Pinpoint the cell where the given text exists, returning its (X, Y) midpoint coordinate. 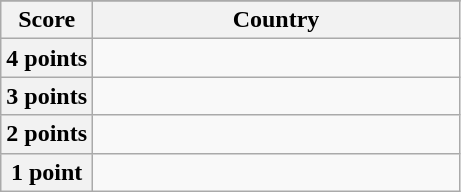
4 points (47, 58)
Country (276, 20)
2 points (47, 134)
1 point (47, 172)
Score (47, 20)
3 points (47, 96)
